Find where the given text appears and provide that cell's center as (X, Y) coordinate. 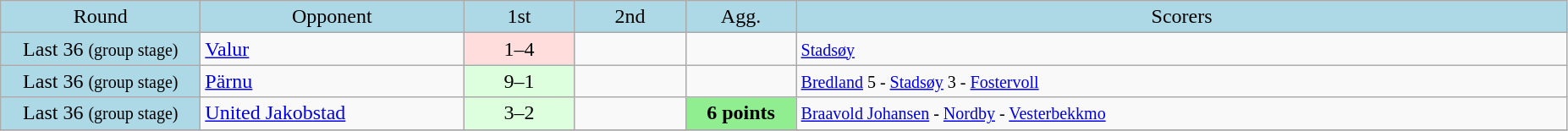
Braavold Johansen - Nordby - Vesterbekkmo (1181, 113)
3–2 (520, 113)
Valur (332, 49)
2nd (630, 17)
Scorers (1181, 17)
Round (101, 17)
9–1 (520, 81)
Stadsøy (1181, 49)
Bredland 5 - Stadsøy 3 - Fostervoll (1181, 81)
Pärnu (332, 81)
6 points (741, 113)
1–4 (520, 49)
United Jakobstad (332, 113)
Agg. (741, 17)
1st (520, 17)
Opponent (332, 17)
